Identify which cell holds the provided text, then report its (X, Y) central coordinate. 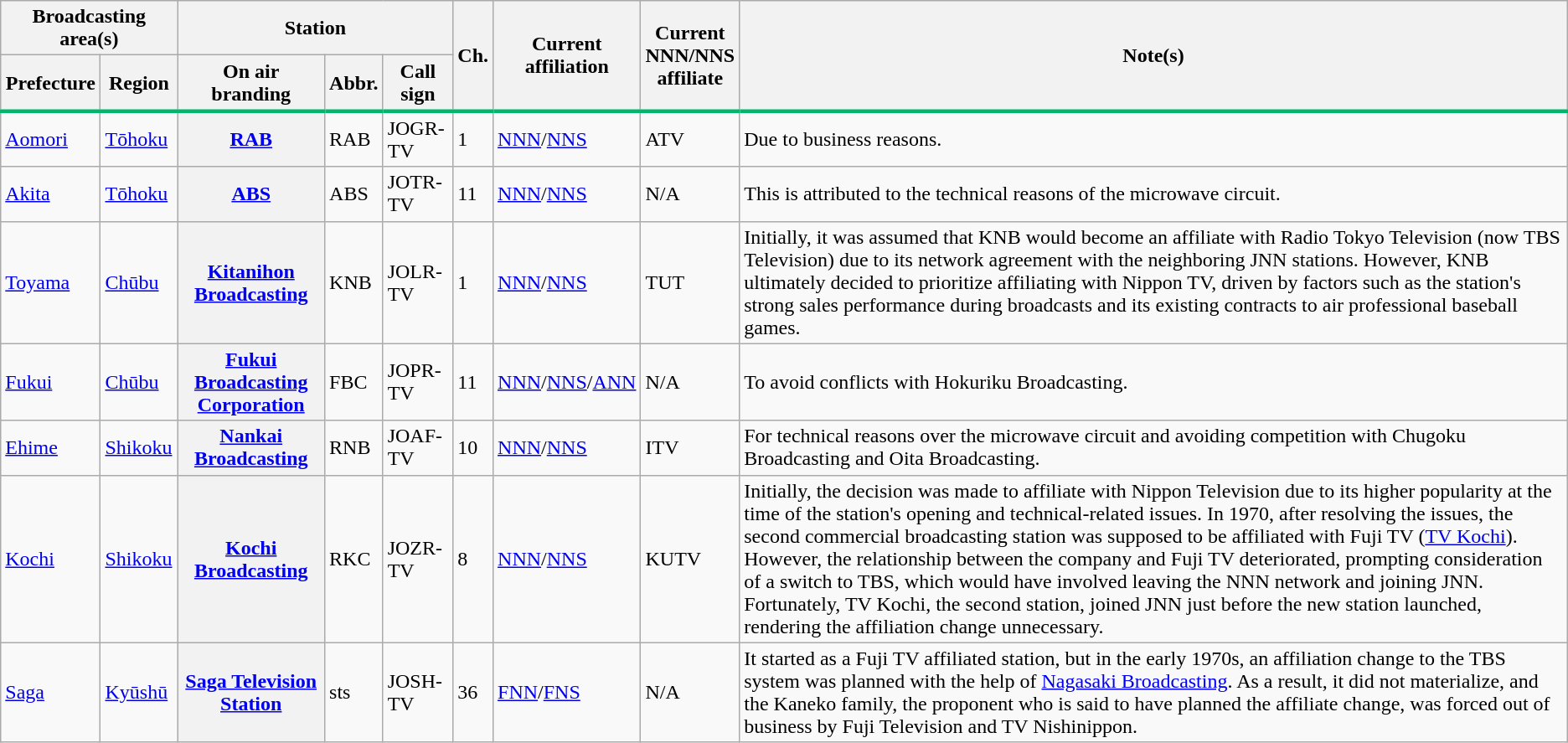
Broadcasting area(s) (89, 28)
ATV (690, 139)
Prefecture (50, 84)
To avoid conflicts with Hokuriku Broadcasting. (1154, 382)
JOGR-TV (418, 139)
Region (139, 84)
Due to business reasons. (1154, 139)
Call sign (418, 84)
Note(s) (1154, 56)
Aomori (50, 139)
Saga (50, 692)
This is attributed to the technical reasons of the microwave circuit. (1154, 194)
RNB (354, 447)
KNB (354, 282)
CurrentNNN/NNSaffiliate (690, 56)
Currentaffiliation (567, 56)
FBC (354, 382)
Abbr. (354, 84)
TUT (690, 282)
KUTV (690, 559)
10 (473, 447)
Kochi (50, 559)
RKC (354, 559)
Kyūshū (139, 692)
NNN/NNS/ANN (567, 382)
JOSH-TV (418, 692)
36 (473, 692)
Akita (50, 194)
8 (473, 559)
For technical reasons over the microwave circuit and avoiding competition with Chugoku Broadcasting and Oita Broadcasting. (1154, 447)
Fukui Broadcasting Corporation (251, 382)
Kochi Broadcasting (251, 559)
Toyama (50, 282)
JOAF-TV (418, 447)
FNN/FNS (567, 692)
Ch. (473, 56)
Kitanihon Broadcasting (251, 282)
Ehime (50, 447)
Station (315, 28)
sts (354, 692)
Fukui (50, 382)
JOLR-TV (418, 282)
Saga Television Station (251, 692)
JOTR-TV (418, 194)
ITV (690, 447)
On air branding (251, 84)
JOZR-TV (418, 559)
JOPR-TV (418, 382)
Nankai Broadcasting (251, 447)
